Output the [X, Y] coordinate of the center of the cell containing the given text.  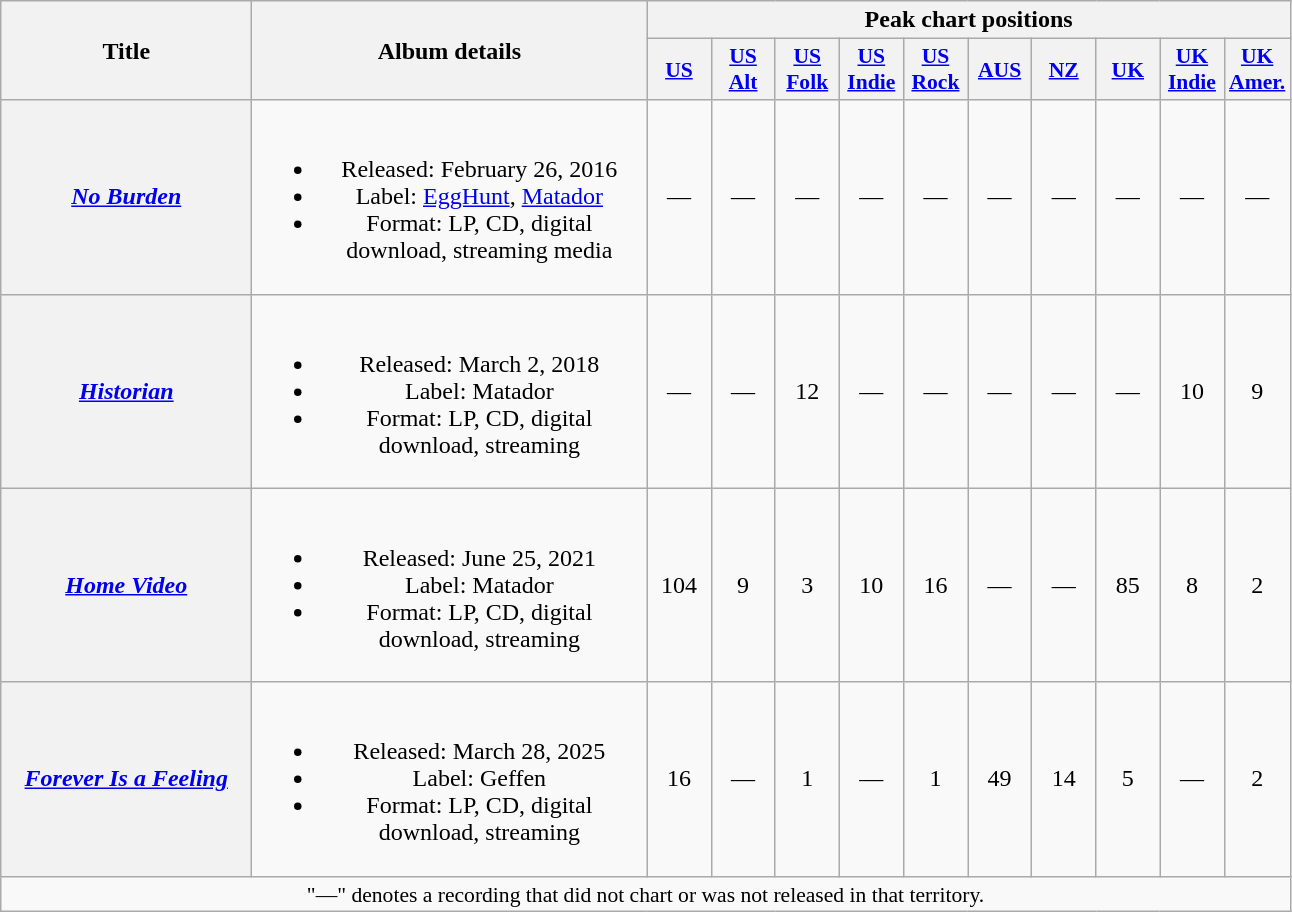
UK [1128, 70]
49 [1000, 779]
Historian [126, 391]
85 [1128, 585]
USIndie [871, 70]
AUS [1000, 70]
3 [807, 585]
14 [1064, 779]
USRock [935, 70]
Home Video [126, 585]
Peak chart positions [968, 20]
No Burden [126, 197]
"—" denotes a recording that did not chart or was not released in that territory. [646, 894]
US [679, 70]
Released: March 2, 2018Label: MatadorFormat: LP, CD, digital download, streaming [450, 391]
Title [126, 50]
UKIndie [1192, 70]
12 [807, 391]
Released: February 26, 2016Label: EggHunt, MatadorFormat: LP, CD, digital download, streaming media [450, 197]
Released: June 25, 2021Label: MatadorFormat: LP, CD, digital download, streaming [450, 585]
5 [1128, 779]
USAlt [743, 70]
8 [1192, 585]
NZ [1064, 70]
USFolk [807, 70]
UKAmer. [1257, 70]
Forever Is a Feeling [126, 779]
Album details [450, 50]
Released: March 28, 2025Label: GeffenFormat: LP, CD, digital download, streaming [450, 779]
104 [679, 585]
